Determine the (x, y) coordinate at the center of the cell enclosing the given text.  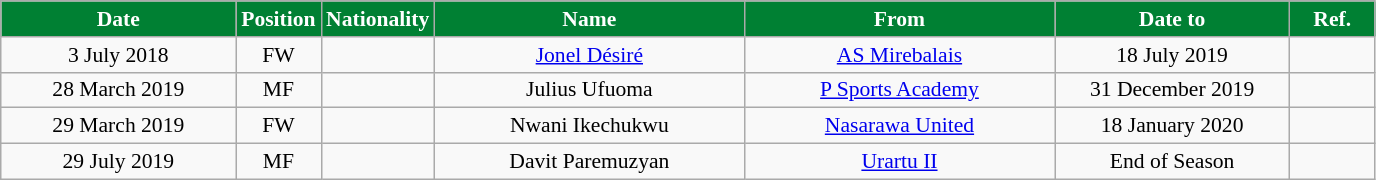
29 March 2019 (118, 126)
Davit Paremuzyan (589, 162)
Nationality (378, 19)
29 July 2019 (118, 162)
Julius Ufuoma (589, 90)
Nasarawa United (899, 126)
P Sports Academy (899, 90)
3 July 2018 (118, 55)
28 March 2019 (118, 90)
From (899, 19)
AS Mirebalais (899, 55)
31 December 2019 (1172, 90)
Date (118, 19)
18 July 2019 (1172, 55)
Date to (1172, 19)
Position (278, 19)
Name (589, 19)
Ref. (1332, 19)
Urartu II (899, 162)
Jonel Désiré (589, 55)
Nwani Ikechukwu (589, 126)
End of Season (1172, 162)
18 January 2020 (1172, 126)
